From the cell containing the given text, extract its center point as (X, Y) coordinate. 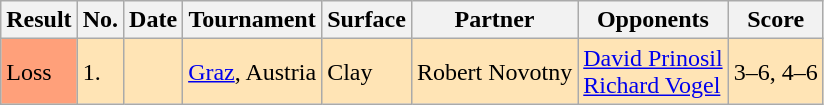
Opponents (653, 20)
Robert Novotny (494, 72)
No. (100, 20)
Clay (367, 72)
Score (776, 20)
Tournament (252, 20)
David Prinosil Richard Vogel (653, 72)
Loss (39, 72)
Date (154, 20)
Result (39, 20)
3–6, 4–6 (776, 72)
Partner (494, 20)
Graz, Austria (252, 72)
1. (100, 72)
Surface (367, 20)
